Extract the (x, y) coordinate from the center of the cell holding the provided text.  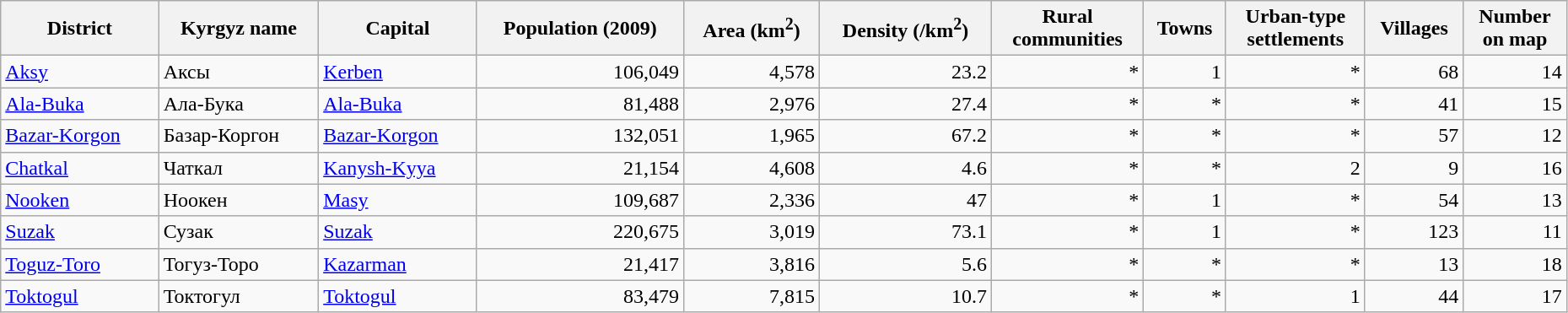
Аксы (238, 72)
7,815 (752, 296)
11 (1515, 232)
5.6 (906, 264)
Density (/km2) (906, 29)
Сузак (238, 232)
2,336 (752, 200)
4,608 (752, 168)
68 (1414, 72)
81,488 (580, 104)
3,816 (752, 264)
Capital (398, 29)
17 (1515, 296)
4,578 (752, 72)
2 (1296, 168)
14 (1515, 72)
21,154 (580, 168)
109,687 (580, 200)
Numberon map (1515, 29)
District (79, 29)
Kyrgyz name (238, 29)
Towns (1185, 29)
Toguz-Toro (79, 264)
Kerben (398, 72)
Ала-Бука (238, 104)
27.4 (906, 104)
106,049 (580, 72)
23.2 (906, 72)
3,019 (752, 232)
67.2 (906, 136)
57 (1414, 136)
Urban-typesettlements (1296, 29)
15 (1515, 104)
Area (km2) (752, 29)
Chatkal (79, 168)
Masy (398, 200)
54 (1414, 200)
9 (1414, 168)
83,479 (580, 296)
10.7 (906, 296)
123 (1414, 232)
Villages (1414, 29)
Population (2009) (580, 29)
Kanysh-Kyya (398, 168)
21,417 (580, 264)
47 (906, 200)
Aksy (79, 72)
1,965 (752, 136)
12 (1515, 136)
Ноокен (238, 200)
132,051 (580, 136)
Ruralcommunities (1067, 29)
Тогуз-Торо (238, 264)
Nooken (79, 200)
Базар-Коргон (238, 136)
18 (1515, 264)
4.6 (906, 168)
16 (1515, 168)
Kazarman (398, 264)
220,675 (580, 232)
44 (1414, 296)
Чаткал (238, 168)
2,976 (752, 104)
Токтогул (238, 296)
41 (1414, 104)
73.1 (906, 232)
